Scan for the cell matching the given text and deliver its [x, y] coordinate at center. 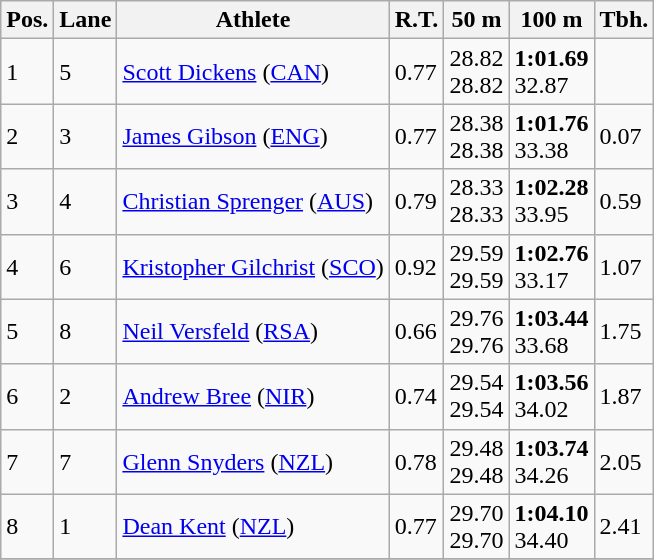
1:03.7434.26 [552, 462]
29.5429.54 [476, 396]
1.07 [624, 266]
1.87 [624, 396]
1:02.2833.95 [552, 202]
0.92 [416, 266]
29.7629.76 [476, 332]
Pos. [28, 20]
Kristopher Gilchrist (SCO) [253, 266]
Christian Sprenger (AUS) [253, 202]
0.07 [624, 136]
28.3828.38 [476, 136]
0.59 [624, 202]
James Gibson (ENG) [253, 136]
2.05 [624, 462]
0.66 [416, 332]
50 m [476, 20]
Dean Kent (NZL) [253, 526]
29.5929.59 [476, 266]
2.41 [624, 526]
0.79 [416, 202]
Scott Dickens (CAN) [253, 72]
Neil Versfeld (RSA) [253, 332]
28.8228.82 [476, 72]
1:01.7633.38 [552, 136]
29.4829.48 [476, 462]
Tbh. [624, 20]
1:01.6932.87 [552, 72]
1:03.5634.02 [552, 396]
0.74 [416, 396]
1:02.7633.17 [552, 266]
28.3328.33 [476, 202]
Andrew Bree (NIR) [253, 396]
R.T. [416, 20]
1.75 [624, 332]
0.78 [416, 462]
Lane [86, 20]
Glenn Snyders (NZL) [253, 462]
100 m [552, 20]
Athlete [253, 20]
1:04.1034.40 [552, 526]
29.7029.70 [476, 526]
1:03.4433.68 [552, 332]
